Locate the cell with the specified text and output its [x, y] center coordinate. 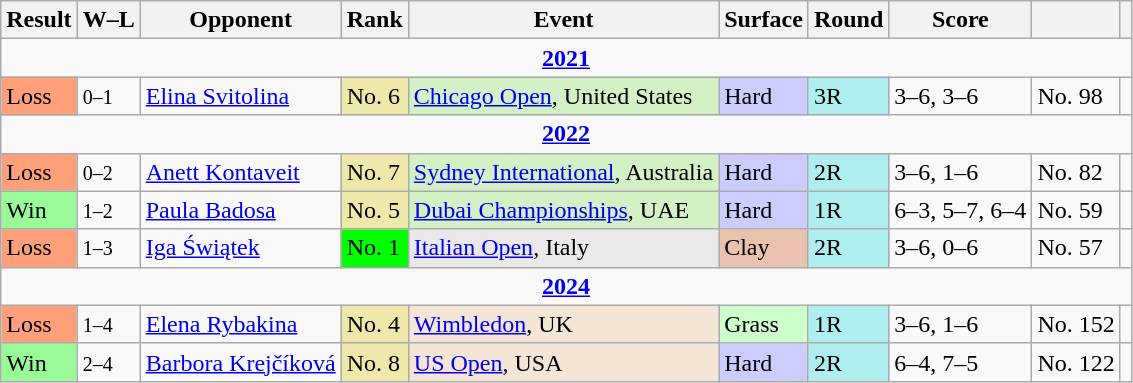
Result [39, 20]
No. 152 [1076, 324]
Elina Svitolina [240, 96]
Paula Badosa [240, 210]
No. 59 [1076, 210]
No. 8 [374, 362]
Elena Rybakina [240, 324]
Barbora Krejčíková [240, 362]
6–3, 5–7, 6–4 [960, 210]
0–1 [108, 96]
0–2 [108, 172]
2022 [566, 134]
US Open, USA [563, 362]
Surface [764, 20]
1–3 [108, 248]
No. 7 [374, 172]
2–4 [108, 362]
1–4 [108, 324]
No. 122 [1076, 362]
Anett Kontaveit [240, 172]
Grass [764, 324]
Dubai Championships, UAE [563, 210]
3–6, 0–6 [960, 248]
6–4, 7–5 [960, 362]
Rank [374, 20]
No. 82 [1076, 172]
Iga Świątek [240, 248]
3–6, 3–6 [960, 96]
Event [563, 20]
Chicago Open, United States [563, 96]
Round [848, 20]
2024 [566, 286]
No. 6 [374, 96]
No. 4 [374, 324]
2021 [566, 58]
Wimbledon, UK [563, 324]
No. 98 [1076, 96]
Clay [764, 248]
W–L [108, 20]
Score [960, 20]
3R [848, 96]
No. 57 [1076, 248]
Italian Open, Italy [563, 248]
Sydney International, Australia [563, 172]
Opponent [240, 20]
1–2 [108, 210]
No. 1 [374, 248]
No. 5 [374, 210]
